Extract the (x, y) coordinate from the center of the cell holding the provided text.  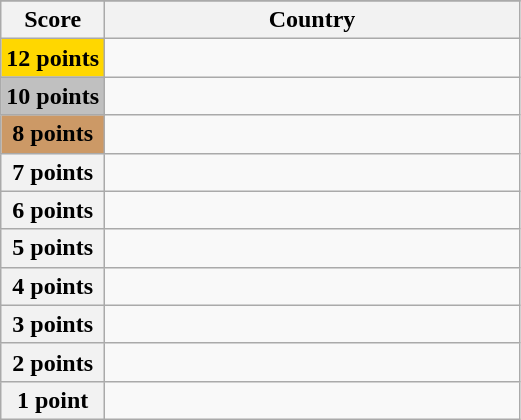
Country (312, 20)
5 points (53, 248)
8 points (53, 134)
12 points (53, 58)
10 points (53, 96)
1 point (53, 400)
2 points (53, 362)
4 points (53, 286)
7 points (53, 172)
Score (53, 20)
6 points (53, 210)
3 points (53, 324)
